Scan for the cell matching the given text and deliver its (x, y) coordinate at center. 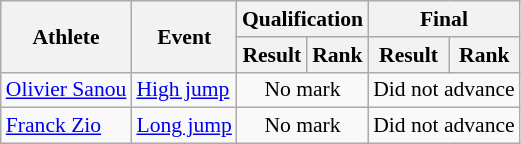
Athlete (66, 36)
Event (184, 36)
Long jump (184, 126)
Franck Zio (66, 126)
High jump (184, 90)
Olivier Sanou (66, 90)
Qualification (302, 19)
Final (444, 19)
